Return the [X, Y] coordinate for the center point of the cell that contains the specified text.  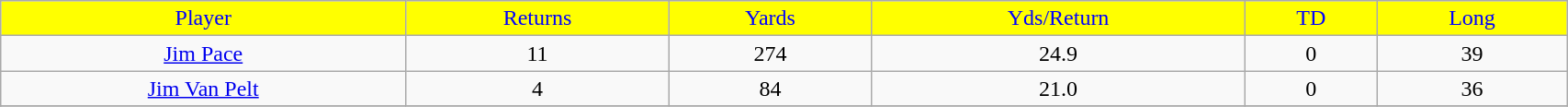
Long [1472, 18]
4 [537, 89]
39 [1472, 53]
Yds/Return [1058, 18]
Yards [770, 18]
Jim Van Pelt [204, 89]
11 [537, 53]
Player [204, 18]
36 [1472, 89]
Returns [537, 18]
TD [1311, 18]
274 [770, 53]
84 [770, 89]
24.9 [1058, 53]
Jim Pace [204, 53]
21.0 [1058, 89]
